Locate the cell with the specified text and output its (X, Y) center coordinate. 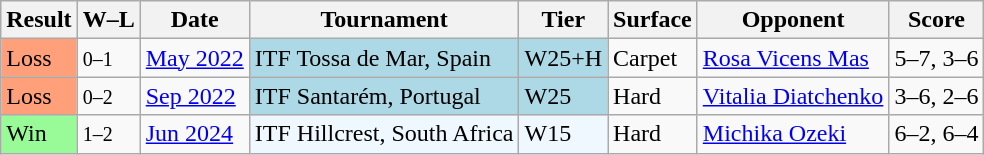
3–6, 2–6 (936, 96)
Tier (564, 20)
Jun 2024 (194, 134)
Michika Ozeki (793, 134)
W–L (108, 20)
Rosa Vicens Mas (793, 58)
ITF Hillcrest, South Africa (384, 134)
5–7, 3–6 (936, 58)
Win (39, 134)
W15 (564, 134)
Sep 2022 (194, 96)
W25 (564, 96)
May 2022 (194, 58)
ITF Tossa de Mar, Spain (384, 58)
Carpet (653, 58)
Result (39, 20)
ITF Santarém, Portugal (384, 96)
0–1 (108, 58)
Score (936, 20)
W25+H (564, 58)
Vitalia Diatchenko (793, 96)
Date (194, 20)
1–2 (108, 134)
Opponent (793, 20)
Tournament (384, 20)
6–2, 6–4 (936, 134)
Surface (653, 20)
0–2 (108, 96)
